Find where the given text appears and provide that cell's center as (x, y) coordinate. 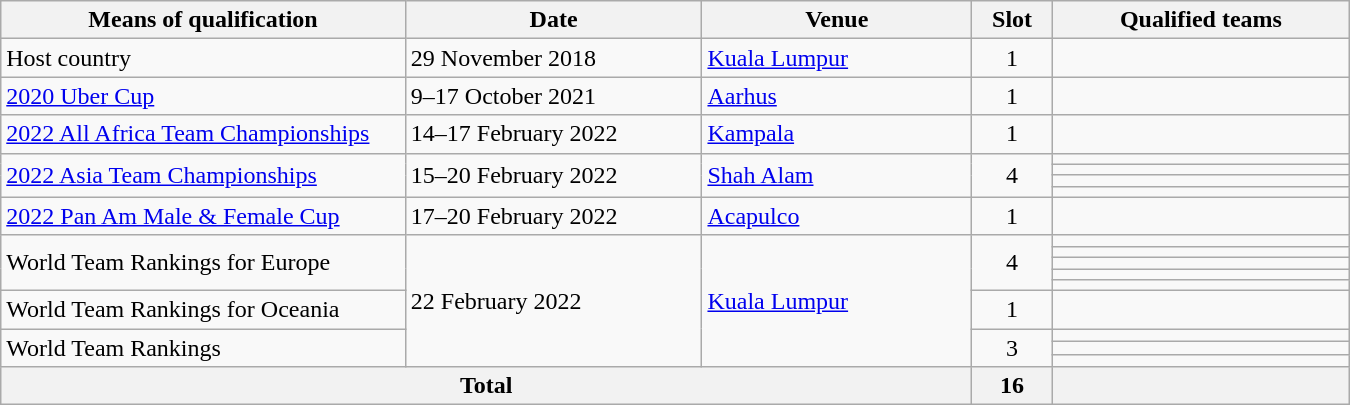
3 (1012, 348)
14–17 February 2022 (554, 134)
2022 All Africa Team Championships (204, 134)
Shah Alam (837, 175)
17–20 February 2022 (554, 216)
15–20 February 2022 (554, 175)
29 November 2018 (554, 58)
Acapulco (837, 216)
2022 Asia Team Championships (204, 175)
Host country (204, 58)
9–17 October 2021 (554, 96)
22 February 2022 (554, 300)
2020 Uber Cup (204, 96)
Kampala (837, 134)
2022 Pan Am Male & Female Cup (204, 216)
Date (554, 20)
World Team Rankings (204, 348)
16 (1012, 386)
Slot (1012, 20)
Total (486, 386)
Means of qualification (204, 20)
World Team Rankings for Oceania (204, 310)
Venue (837, 20)
World Team Rankings for Europe (204, 262)
Aarhus (837, 96)
Qualified teams (1202, 20)
